From the cell containing the given text, extract its center point as (x, y) coordinate. 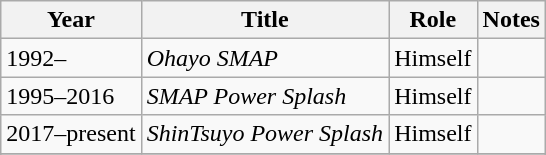
Ohayo SMAP (265, 58)
Year (71, 20)
Role (433, 20)
2017–present (71, 134)
SMAP Power Splash (265, 96)
Title (265, 20)
Notes (511, 20)
1995–2016 (71, 96)
ShinTsuyo Power Splash (265, 134)
1992– (71, 58)
